Identify which cell holds the provided text, then report its [X, Y] central coordinate. 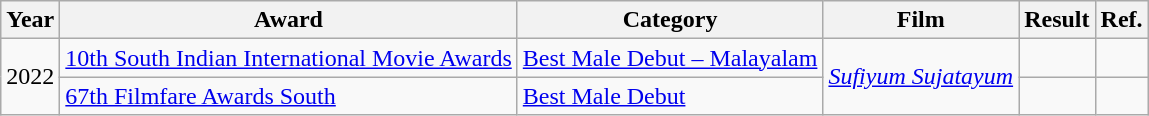
Best Male Debut – Malayalam [670, 58]
Best Male Debut [670, 96]
Ref. [1122, 20]
Film [921, 20]
Result [1057, 20]
Sufiyum Sujatayum [921, 77]
67th Filmfare Awards South [288, 96]
Year [30, 20]
Award [288, 20]
10th South Indian International Movie Awards [288, 58]
2022 [30, 77]
Category [670, 20]
